Detect which cell encompasses the target text, then output its (X, Y) center coordinate. 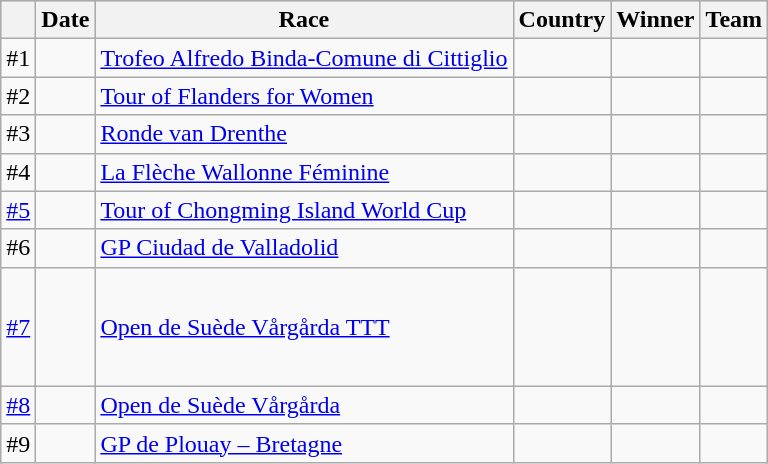
#1 (18, 58)
Country (562, 20)
#8 (18, 405)
#4 (18, 172)
#6 (18, 248)
La Flèche Wallonne Féminine (304, 172)
Trofeo Alfredo Binda-Comune di Cittiglio (304, 58)
Tour of Chongming Island World Cup (304, 210)
Ronde van Drenthe (304, 134)
Tour of Flanders for Women (304, 96)
Open de Suède Vårgårda TTT (304, 326)
#5 (18, 210)
GP Ciudad de Valladolid (304, 248)
Team (734, 20)
Open de Suède Vårgårda (304, 405)
#7 (18, 326)
#9 (18, 443)
GP de Plouay – Bretagne (304, 443)
Race (304, 20)
Date (66, 20)
Winner (656, 20)
#3 (18, 134)
#2 (18, 96)
